Return (X, Y) of the center of cell containing provided text 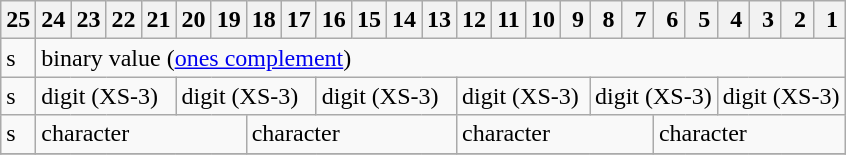
24 (54, 20)
10 (542, 20)
18 (264, 20)
16 (334, 20)
21 (158, 20)
7 (637, 20)
15 (368, 20)
binary value (ones complement) (440, 58)
13 (440, 20)
23 (88, 20)
14 (404, 20)
20 (194, 20)
22 (124, 20)
9 (574, 20)
12 (474, 20)
19 (228, 20)
11 (509, 20)
1 (829, 20)
5 (701, 20)
17 (298, 20)
2 (797, 20)
6 (669, 20)
3 (765, 20)
8 (606, 20)
4 (733, 20)
25 (18, 20)
